Return (x, y) of the center of cell containing provided text 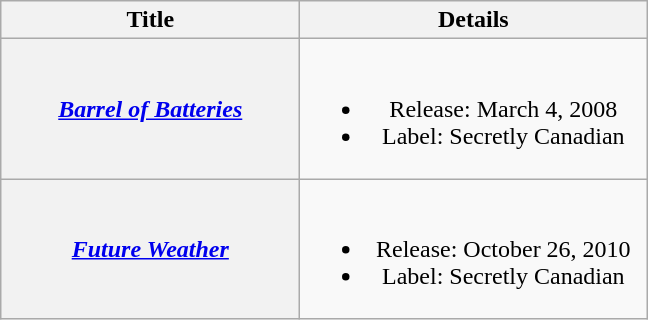
Release: October 26, 2010Label: Secretly Canadian (474, 249)
Barrel of Batteries (150, 109)
Details (474, 20)
Release: March 4, 2008Label: Secretly Canadian (474, 109)
Future Weather (150, 249)
Title (150, 20)
